Return the [x, y] coordinate for the center point of the cell that contains the specified text.  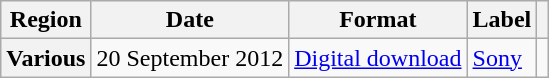
Digital download [378, 58]
Date [190, 20]
Sony [502, 58]
Various [46, 58]
Format [378, 20]
Label [502, 20]
Region [46, 20]
20 September 2012 [190, 58]
